Return the [x, y] coordinate for the center point of the cell that contains the specified text.  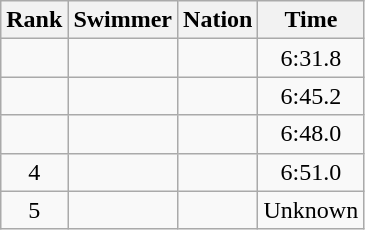
6:48.0 [311, 134]
6:51.0 [311, 172]
Time [311, 20]
4 [34, 172]
6:45.2 [311, 96]
Rank [34, 20]
5 [34, 210]
Nation [218, 20]
6:31.8 [311, 58]
Unknown [311, 210]
Swimmer [123, 20]
